Locate the cell with the specified text and output its (x, y) center coordinate. 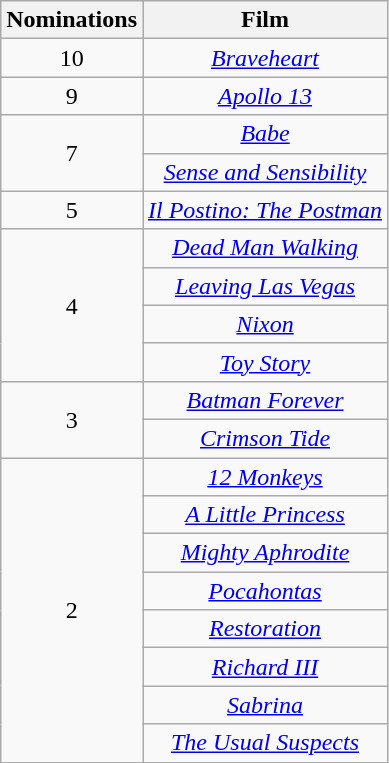
Pocahontas (264, 591)
3 (72, 419)
Film (264, 20)
Sabrina (264, 705)
4 (72, 305)
7 (72, 153)
Nixon (264, 324)
Leaving Las Vegas (264, 286)
A Little Princess (264, 515)
2 (72, 610)
Mighty Aphrodite (264, 553)
9 (72, 96)
Dead Man Walking (264, 248)
Babe (264, 134)
10 (72, 58)
The Usual Suspects (264, 743)
12 Monkeys (264, 477)
Braveheart (264, 58)
Richard III (264, 667)
Apollo 13 (264, 96)
Crimson Tide (264, 438)
Batman Forever (264, 400)
Restoration (264, 629)
Sense and Sensibility (264, 172)
Il Postino: The Postman (264, 210)
Toy Story (264, 362)
5 (72, 210)
Nominations (72, 20)
